Search for the cell housing the specified text and yield its [x, y] center coordinate. 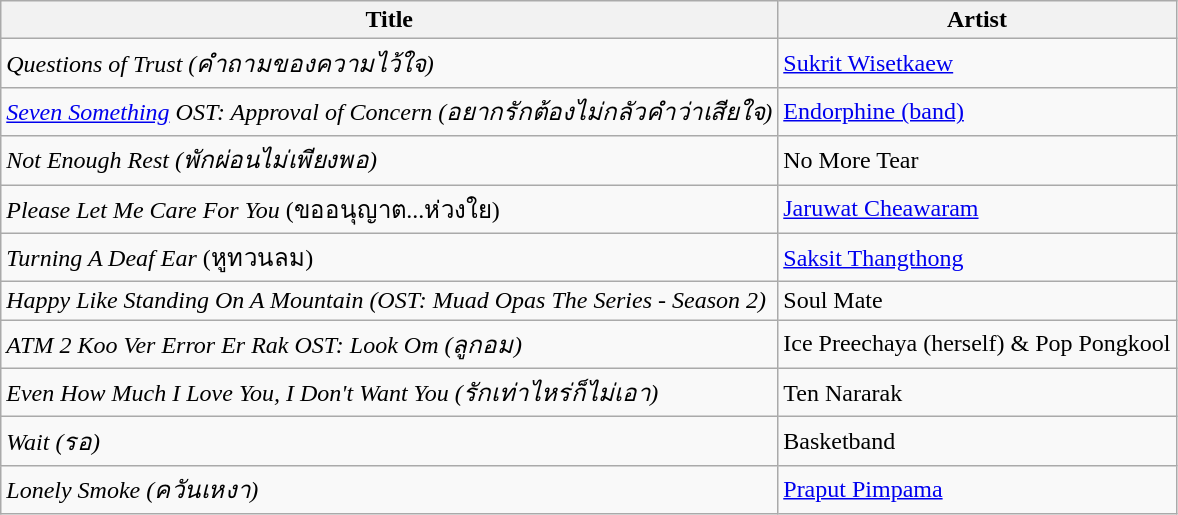
Turning A Deaf Ear (หูทวนลม) [390, 258]
Endorphine (band) [977, 112]
Title [390, 20]
ATM 2 Koo Ver Error Er Rak OST: Look Om (ลูกอม) [390, 344]
Praput Pimpama [977, 490]
Jaruwat Cheawaram [977, 208]
Not Enough Rest (พักผ่อนไม่เพียงพอ) [390, 160]
Happy Like Standing On A Mountain (OST: Muad Opas The Series - Season 2) [390, 301]
Wait (รอ) [390, 442]
Soul Mate [977, 301]
Questions of Trust (คำถามของความไว้ใจ) [390, 64]
Ten Nararak [977, 392]
Ice Preechaya (herself) & Pop Pongkool [977, 344]
Please Let Me Care For You (ขออนุญาต...ห่วงใย) [390, 208]
Artist [977, 20]
Sukrit Wisetkaew [977, 64]
Basketband [977, 442]
Seven Something OST: Approval of Concern (อยากรักต้องไม่กลัวคำว่าเสียใจ) [390, 112]
Lonely Smoke (ควันเหงา) [390, 490]
Even How Much I Love You, I Don't Want You (รักเท่าไหร่ก็ไม่เอา) [390, 392]
Saksit Thangthong [977, 258]
No More Tear [977, 160]
